Locate the cell with the specified text and output its (x, y) center coordinate. 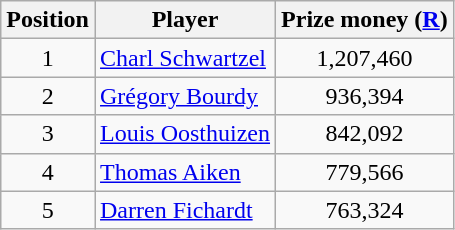
1,207,460 (365, 58)
2 (48, 96)
Thomas Aiken (184, 172)
842,092 (365, 134)
Prize money (R) (365, 20)
779,566 (365, 172)
Position (48, 20)
763,324 (365, 210)
4 (48, 172)
1 (48, 58)
Player (184, 20)
936,394 (365, 96)
Louis Oosthuizen (184, 134)
5 (48, 210)
Darren Fichardt (184, 210)
3 (48, 134)
Grégory Bourdy (184, 96)
Charl Schwartzel (184, 58)
